Output the (X, Y) coordinate of the center of the cell containing the given text.  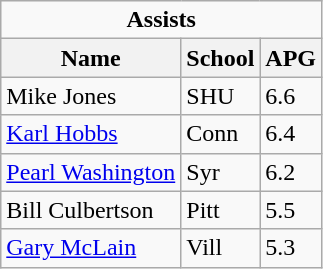
6.4 (291, 134)
APG (291, 58)
Mike Jones (91, 96)
Gary McLain (91, 248)
6.2 (291, 172)
School (220, 58)
Karl Hobbs (91, 134)
Assists (162, 20)
Conn (220, 134)
SHU (220, 96)
Syr (220, 172)
Name (91, 58)
6.6 (291, 96)
Pearl Washington (91, 172)
5.5 (291, 210)
Vill (220, 248)
Bill Culbertson (91, 210)
5.3 (291, 248)
Pitt (220, 210)
